Return (X, Y) of the center of cell containing provided text 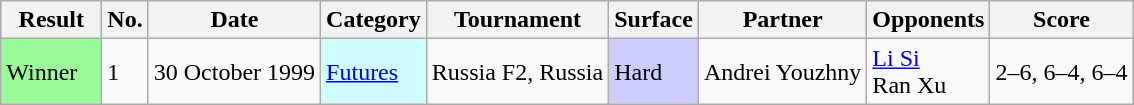
2–6, 6–4, 6–4 (1062, 72)
Opponents (928, 20)
Hard (654, 72)
Score (1062, 20)
Result (52, 20)
Li Si Ran Xu (928, 72)
Partner (782, 20)
Futures (374, 72)
Category (374, 20)
30 October 1999 (234, 72)
Andrei Youzhny (782, 72)
1 (125, 72)
Surface (654, 20)
Tournament (517, 20)
Winner (52, 72)
Date (234, 20)
Russia F2, Russia (517, 72)
No. (125, 20)
